For the text-containing cell, return its midpoint in (X, Y) coordinate format. 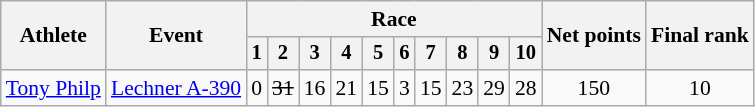
4 (346, 54)
1 (256, 54)
31 (283, 88)
21 (346, 88)
23 (463, 88)
5 (378, 54)
16 (315, 88)
9 (494, 54)
0 (256, 88)
Race (394, 19)
Event (176, 36)
6 (404, 54)
8 (463, 54)
29 (494, 88)
28 (526, 88)
150 (594, 88)
Final rank (700, 36)
Tony Philp (54, 88)
Net points (594, 36)
7 (431, 54)
2 (283, 54)
Athlete (54, 36)
Lechner A-390 (176, 88)
